Locate the cell with the specified text and output its [x, y] center coordinate. 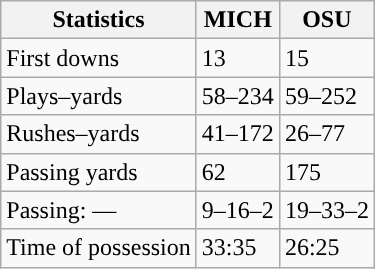
Rushes–yards [99, 134]
175 [326, 172]
MICH [238, 20]
Plays–yards [99, 96]
26–77 [326, 134]
Statistics [99, 20]
33:35 [238, 248]
OSU [326, 20]
Passing yards [99, 172]
59–252 [326, 96]
First downs [99, 58]
15 [326, 58]
Passing: –– [99, 210]
26:25 [326, 248]
13 [238, 58]
19–33–2 [326, 210]
Time of possession [99, 248]
9–16–2 [238, 210]
62 [238, 172]
41–172 [238, 134]
58–234 [238, 96]
